From the cell containing the given text, extract its center point as (x, y) coordinate. 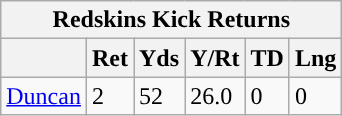
26.0 (215, 96)
Lng (315, 58)
Redskins Kick Returns (172, 20)
TD (267, 58)
Ret (110, 58)
Duncan (44, 96)
Y/Rt (215, 58)
Yds (160, 58)
52 (160, 96)
2 (110, 96)
